Capture the cell that displays the provided text and extract its (x, y) central coordinate. 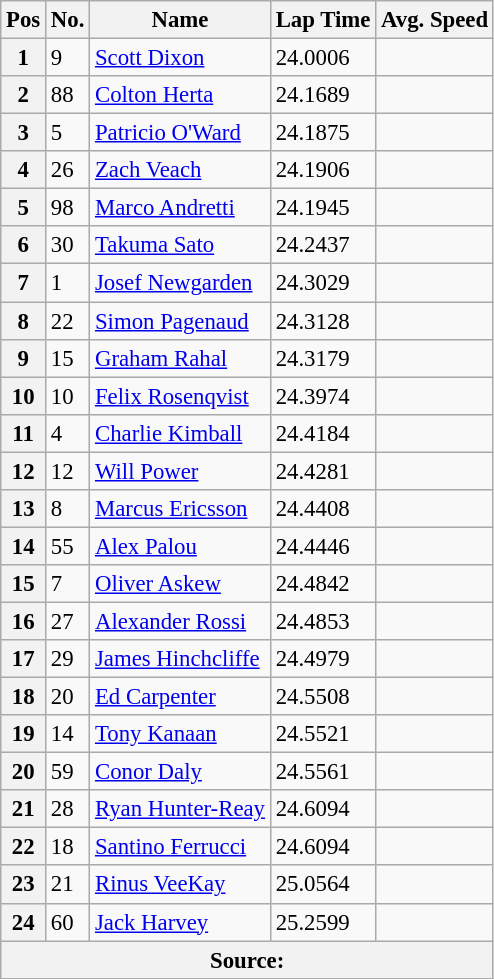
16 (24, 621)
24.3029 (322, 283)
Graham Rahal (180, 358)
Patricio O'Ward (180, 133)
25.0564 (322, 885)
24.3179 (322, 358)
24.4979 (322, 659)
Jack Harvey (180, 922)
11 (24, 433)
60 (68, 922)
27 (68, 621)
23 (24, 885)
19 (24, 734)
24.5561 (322, 772)
Colton Herta (180, 95)
24.1689 (322, 95)
26 (68, 170)
25.2599 (322, 922)
Oliver Askew (180, 584)
Marcus Ericsson (180, 509)
24.4853 (322, 621)
29 (68, 659)
Alex Palou (180, 546)
Santino Ferrucci (180, 847)
24.4408 (322, 509)
24.1945 (322, 208)
2 (24, 95)
Ryan Hunter-Reay (180, 809)
24.1875 (322, 133)
No. (68, 20)
24.5521 (322, 734)
55 (68, 546)
30 (68, 245)
Charlie Kimball (180, 433)
Will Power (180, 471)
Scott Dixon (180, 58)
Ed Carpenter (180, 697)
24.3128 (322, 321)
Tony Kanaan (180, 734)
Pos (24, 20)
28 (68, 809)
13 (24, 509)
24.3974 (322, 396)
24.1906 (322, 170)
Marco Andretti (180, 208)
24.2437 (322, 245)
Lap Time (322, 20)
Rinus VeeKay (180, 885)
Takuma Sato (180, 245)
Felix Rosenqvist (180, 396)
Josef Newgarden (180, 283)
Source: (248, 960)
Simon Pagenaud (180, 321)
Conor Daly (180, 772)
59 (68, 772)
Zach Veach (180, 170)
24.4184 (322, 433)
24.4842 (322, 584)
88 (68, 95)
17 (24, 659)
3 (24, 133)
24.5508 (322, 697)
Avg. Speed (435, 20)
24.4446 (322, 546)
Name (180, 20)
24.4281 (322, 471)
24 (24, 922)
James Hinchcliffe (180, 659)
Alexander Rossi (180, 621)
6 (24, 245)
98 (68, 208)
24.0006 (322, 58)
